Capture the cell that displays the provided text and extract its [X, Y] central coordinate. 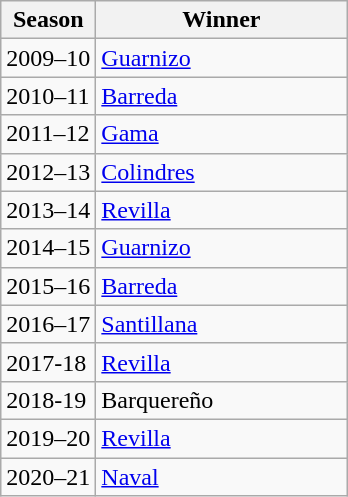
Barquereño [222, 400]
2020–21 [48, 477]
Santillana [222, 324]
Season [48, 20]
2014–15 [48, 248]
Colindres [222, 172]
2010–11 [48, 96]
2009–10 [48, 58]
2012–13 [48, 172]
2017-18 [48, 362]
2018-19 [48, 400]
2015–16 [48, 286]
2011–12 [48, 134]
Gama [222, 134]
2013–14 [48, 210]
Winner [222, 20]
2016–17 [48, 324]
2019–20 [48, 438]
Naval [222, 477]
